Search for the cell housing the specified text and yield its (x, y) center coordinate. 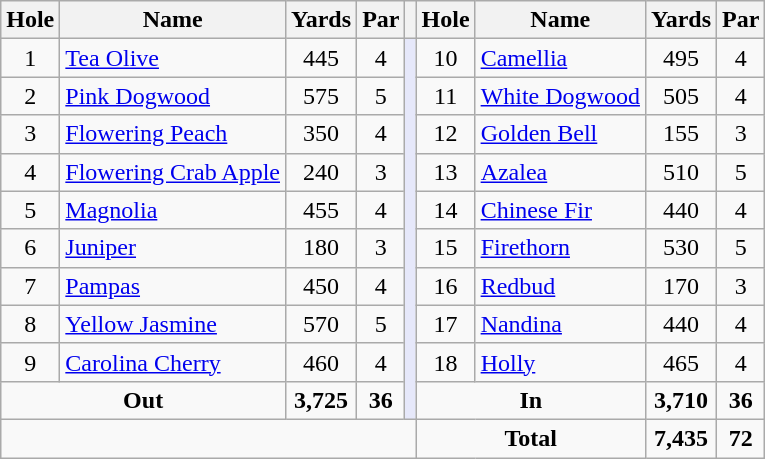
Total (530, 438)
Carolina Cherry (173, 362)
15 (446, 248)
2 (30, 96)
Firethorn (560, 248)
6 (30, 248)
17 (446, 324)
495 (680, 58)
465 (680, 362)
White Dogwood (560, 96)
460 (322, 362)
510 (680, 172)
Out (144, 400)
Pink Dogwood (173, 96)
570 (322, 324)
Tea Olive (173, 58)
Flowering Peach (173, 134)
In (530, 400)
170 (680, 286)
Magnolia (173, 210)
Camellia (560, 58)
10 (446, 58)
505 (680, 96)
18 (446, 362)
350 (322, 134)
7 (30, 286)
11 (446, 96)
16 (446, 286)
Golden Bell (560, 134)
3,725 (322, 400)
72 (741, 438)
Nandina (560, 324)
240 (322, 172)
155 (680, 134)
Redbud (560, 286)
Juniper (173, 248)
180 (322, 248)
445 (322, 58)
Flowering Crab Apple (173, 172)
8 (30, 324)
Chinese Fir (560, 210)
Holly (560, 362)
14 (446, 210)
13 (446, 172)
1 (30, 58)
12 (446, 134)
450 (322, 286)
3,710 (680, 400)
Yellow Jasmine (173, 324)
Pampas (173, 286)
9 (30, 362)
455 (322, 210)
530 (680, 248)
575 (322, 96)
7,435 (680, 438)
Azalea (560, 172)
